Provide the [x, y] coordinate of the cell's center where the given text is located.  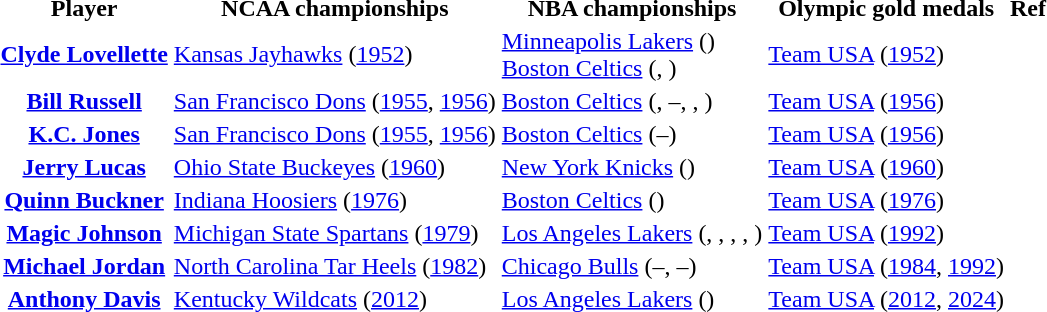
Kansas Jayhawks (1952) [334, 54]
New York Knicks () [632, 167]
Boston Celtics (, –, , ) [632, 101]
Minneapolis Lakers ()Boston Celtics (, ) [632, 54]
Team USA (1976) [886, 200]
Indiana Hoosiers (1976) [334, 200]
Team USA (1960) [886, 167]
Boston Celtics () [632, 200]
Ohio State Buckeyes (1960) [334, 167]
Team USA (1952) [886, 54]
Michigan State Spartans (1979) [334, 233]
Chicago Bulls (–, –) [632, 266]
Team USA (1992) [886, 233]
North Carolina Tar Heels (1982) [334, 266]
Team USA (1984, 1992) [886, 266]
Boston Celtics (–) [632, 134]
Los Angeles Lakers (, , , , ) [632, 233]
